Find where the given text appears and provide that cell's center as [x, y] coordinate. 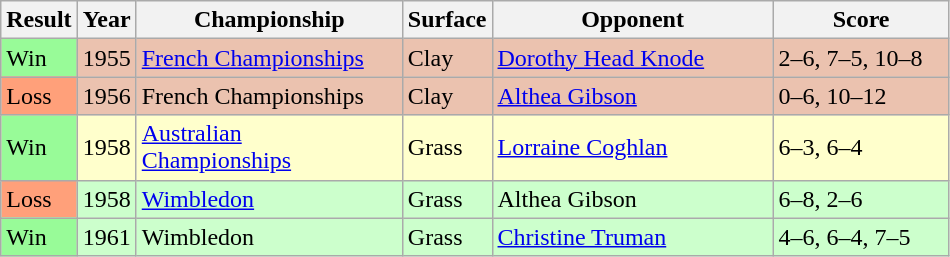
Year [106, 20]
Score [861, 20]
Result [39, 20]
6–3, 6–4 [861, 148]
1955 [106, 58]
1956 [106, 96]
Surface [447, 20]
Opponent [632, 20]
Dorothy Head Knode [632, 58]
Christine Truman [632, 237]
6–8, 2–6 [861, 199]
Championship [269, 20]
0–6, 10–12 [861, 96]
1961 [106, 237]
2–6, 7–5, 10–8 [861, 58]
Australian Championships [269, 148]
Lorraine Coghlan [632, 148]
4–6, 6–4, 7–5 [861, 237]
